From the cell containing the given text, extract its center point as [X, Y] coordinate. 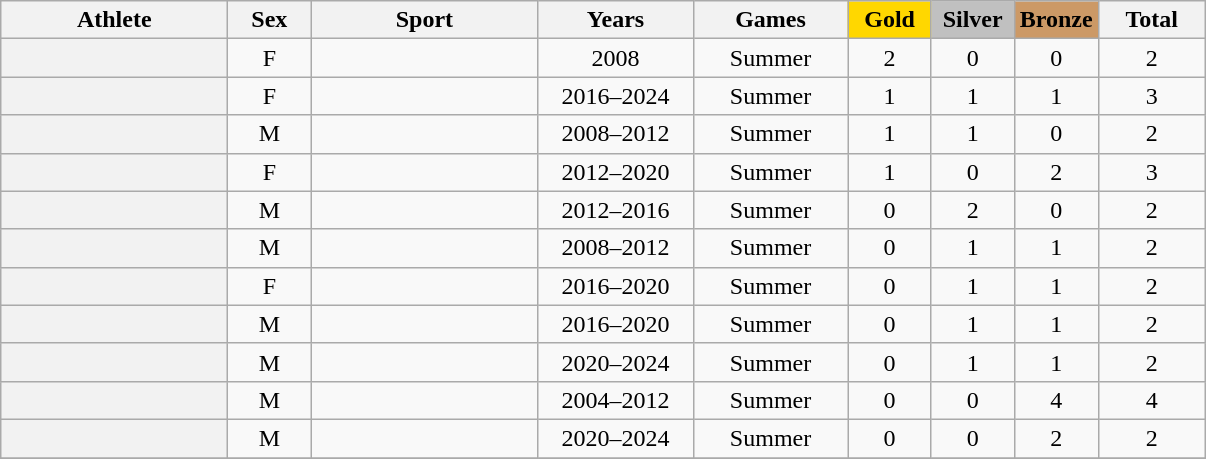
Sex [270, 20]
2012–2016 [616, 210]
Bronze [1056, 20]
Years [616, 20]
2012–2020 [616, 172]
2008 [616, 58]
Athlete [114, 20]
Gold [890, 20]
2004–2012 [616, 400]
Games [770, 20]
Sport [424, 20]
Silver [972, 20]
Total [1152, 20]
2016–2024 [616, 96]
